For the text-containing cell, return its midpoint in [x, y] coordinate format. 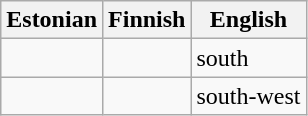
Estonian [52, 20]
south [248, 58]
English [248, 20]
south-west [248, 96]
Finnish [147, 20]
